Capture the cell that displays the provided text and extract its (X, Y) central coordinate. 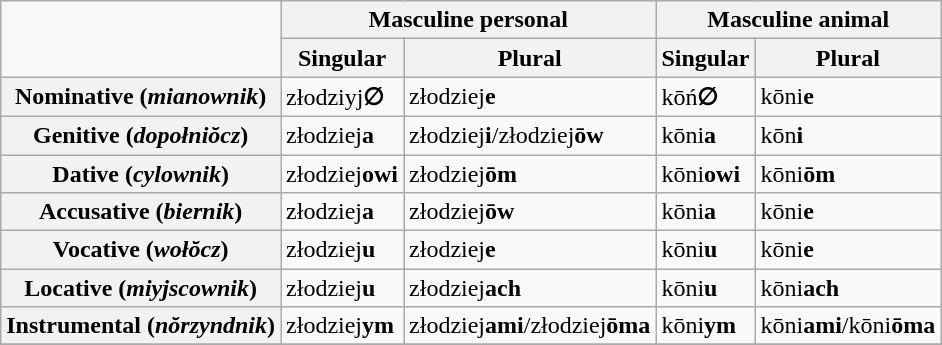
Vocative (wołŏcz) (141, 250)
złodziejach (530, 288)
złodziejōw (530, 212)
kōniami/kōniōma (848, 326)
kōń∅ (706, 97)
Locative (miyjscownik) (141, 288)
złodziejōm (530, 173)
złodziyj∅ (342, 97)
Instrumental (nŏrzyndnik) (141, 326)
kōniym (706, 326)
Masculine animal (798, 20)
złodziejowi (342, 173)
Genitive (dopołniŏcz) (141, 135)
Accusative (biernik) (141, 212)
złodzieji/złodziejōw (530, 135)
złodziejym (342, 326)
złodziejami/złodziejōma (530, 326)
kōniōm (848, 173)
Nominative (mianownik) (141, 97)
kōniowi (706, 173)
Dative (cylownik) (141, 173)
kōni (848, 135)
kōniach (848, 288)
Masculine personal (468, 20)
